Scan for the cell matching the given text and deliver its [X, Y] coordinate at center. 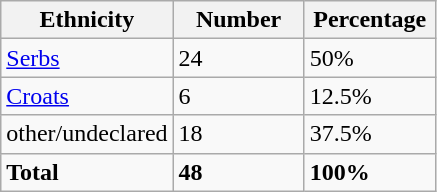
Total [87, 172]
Serbs [87, 58]
37.5% [370, 134]
Number [238, 20]
24 [238, 58]
48 [238, 172]
Percentage [370, 20]
50% [370, 58]
6 [238, 96]
Ethnicity [87, 20]
100% [370, 172]
18 [238, 134]
other/undeclared [87, 134]
Croats [87, 96]
12.5% [370, 96]
